Extract the [x, y] coordinate from the center of the cell holding the provided text.  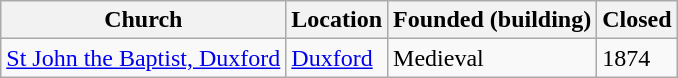
1874 [637, 58]
Church [144, 20]
Founded (building) [492, 20]
St John the Baptist, Duxford [144, 58]
Medieval [492, 58]
Location [337, 20]
Duxford [337, 58]
Closed [637, 20]
